Determine the (x, y) coordinate at the center of the cell enclosing the given text.  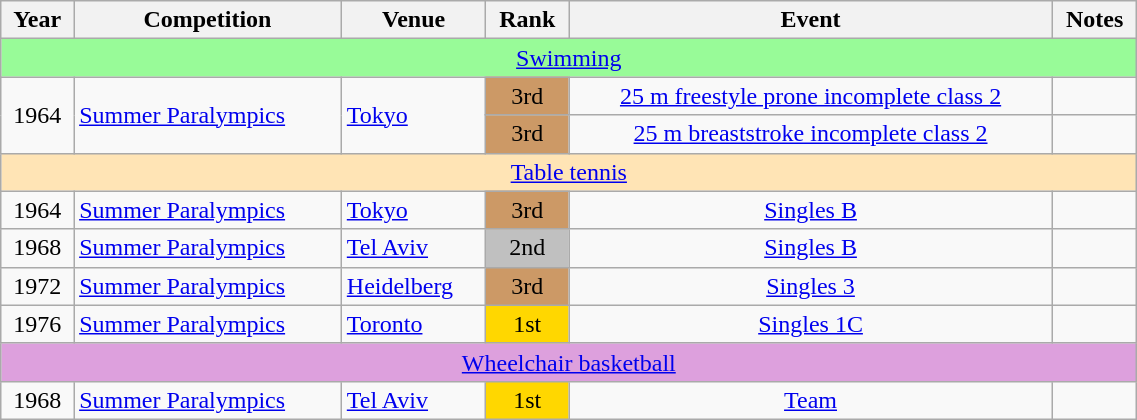
25 m breaststroke incomplete class 2 (811, 134)
25 m freestyle prone incomplete class 2 (811, 96)
Singles 3 (811, 286)
Year (38, 20)
Heidelberg (414, 286)
2nd (528, 248)
Competition (208, 20)
Toronto (414, 324)
Wheelchair basketball (569, 362)
Team (811, 400)
Event (811, 20)
Venue (414, 20)
Notes (1094, 20)
Swimming (569, 58)
Singles 1C (811, 324)
Rank (528, 20)
Table tennis (569, 172)
1976 (38, 324)
1972 (38, 286)
